Return [x, y] of the center of cell containing provided text 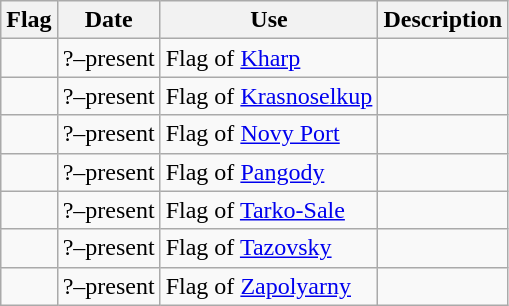
Flag of Krasnoselkup [269, 96]
Flag of Zapolyarny [269, 286]
Flag of Tazovsky [269, 248]
Flag of Tarko-Sale [269, 210]
Flag [29, 20]
Use [269, 20]
Description [443, 20]
Flag of Kharp [269, 58]
Flag of Pangody [269, 172]
Date [108, 20]
Flag of Novy Port [269, 134]
